From the cell containing the given text, extract its center point as [X, Y] coordinate. 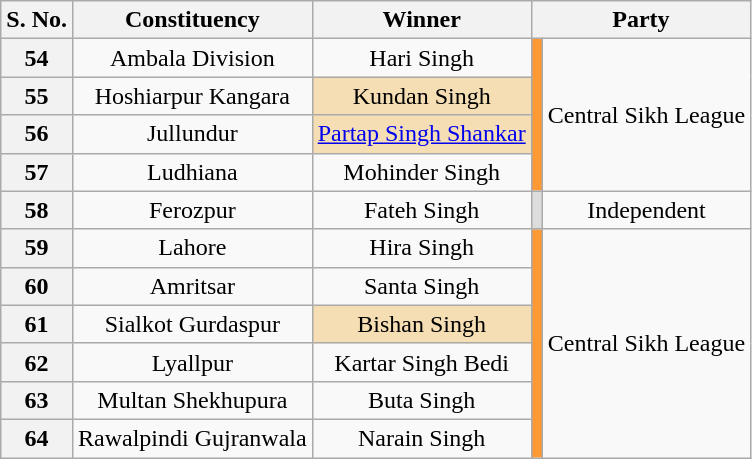
Ferozpur [192, 210]
Constituency [192, 20]
Hari Singh [422, 58]
54 [37, 58]
55 [37, 96]
Narain Singh [422, 438]
Partap Singh Shankar [422, 134]
Ludhiana [192, 172]
Mohinder Singh [422, 172]
Jullundur [192, 134]
64 [37, 438]
Kartar Singh Bedi [422, 362]
Lahore [192, 248]
Amritsar [192, 286]
Sialkot Gurdaspur [192, 324]
59 [37, 248]
Independent [646, 210]
61 [37, 324]
63 [37, 400]
60 [37, 286]
S. No. [37, 20]
Rawalpindi Gujranwala [192, 438]
Santa Singh [422, 286]
Lyallpur [192, 362]
62 [37, 362]
Buta Singh [422, 400]
Hira Singh [422, 248]
Party [640, 20]
Fateh Singh [422, 210]
Hoshiarpur Kangara [192, 96]
Ambala Division [192, 58]
Bishan Singh [422, 324]
57 [37, 172]
56 [37, 134]
Kundan Singh [422, 96]
Winner [422, 20]
58 [37, 210]
Multan Shekhupura [192, 400]
